Determine the (x, y) coordinate at the center of the cell enclosing the given text.  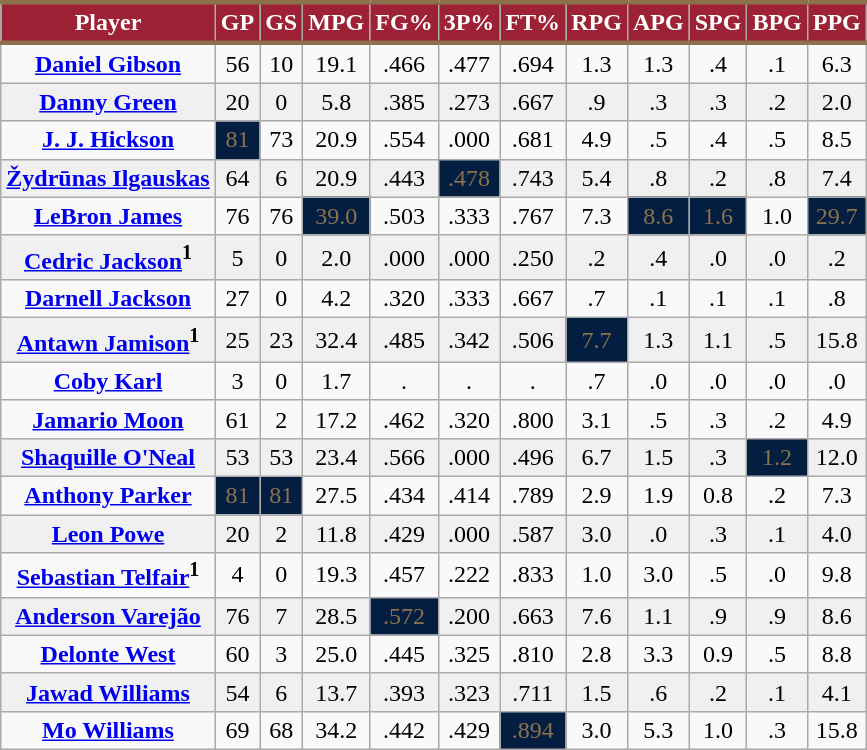
Leon Powe (108, 534)
0.8 (718, 495)
PPG (836, 22)
LeBron James (108, 216)
J. J. Hickson (108, 140)
5.3 (658, 730)
6.7 (597, 457)
.587 (533, 534)
.572 (404, 616)
RPG (597, 22)
4.0 (836, 534)
.323 (469, 692)
.506 (533, 340)
5 (237, 258)
7.6 (597, 616)
.767 (533, 216)
FG% (404, 22)
13.7 (336, 692)
6.3 (836, 63)
Žydrūnas Ilgauskas (108, 178)
10 (282, 63)
.200 (469, 616)
Delonte West (108, 654)
60 (237, 654)
.222 (469, 576)
.325 (469, 654)
.442 (404, 730)
.385 (404, 102)
.566 (404, 457)
7.4 (836, 178)
4.2 (336, 299)
Antawn Jamison1 (108, 340)
APG (658, 22)
25.0 (336, 654)
MPG (336, 22)
Anderson Varejão (108, 616)
.477 (469, 63)
11.8 (336, 534)
Anthony Parker (108, 495)
64 (237, 178)
.414 (469, 495)
.503 (404, 216)
.393 (404, 692)
Daniel Gibson (108, 63)
.443 (404, 178)
12.0 (836, 457)
Player (108, 22)
19.3 (336, 576)
.462 (404, 419)
3.1 (597, 419)
25 (237, 340)
Jamario Moon (108, 419)
2.8 (597, 654)
73 (282, 140)
1.7 (336, 381)
.800 (533, 419)
.434 (404, 495)
.6 (658, 692)
.894 (533, 730)
.466 (404, 63)
BPG (777, 22)
.833 (533, 576)
.743 (533, 178)
.485 (404, 340)
7.7 (597, 340)
Shaquille O'Neal (108, 457)
1.2 (777, 457)
FT% (533, 22)
9.8 (836, 576)
.342 (469, 340)
4 (237, 576)
19.1 (336, 63)
.681 (533, 140)
8.5 (836, 140)
5.4 (597, 178)
61 (237, 419)
5.8 (336, 102)
34.2 (336, 730)
Cedric Jackson1 (108, 258)
Sebastian Telfair1 (108, 576)
Coby Karl (108, 381)
.445 (404, 654)
.554 (404, 140)
0.9 (718, 654)
28.5 (336, 616)
Jawad Williams (108, 692)
GS (282, 22)
7 (282, 616)
2.9 (597, 495)
32.4 (336, 340)
1.6 (718, 216)
Darnell Jackson (108, 299)
27 (237, 299)
1.9 (658, 495)
.663 (533, 616)
39.0 (336, 216)
SPG (718, 22)
.694 (533, 63)
68 (282, 730)
Danny Green (108, 102)
23 (282, 340)
8.8 (836, 654)
17.2 (336, 419)
69 (237, 730)
.496 (533, 457)
.250 (533, 258)
56 (237, 63)
.810 (533, 654)
.789 (533, 495)
.457 (404, 576)
3P% (469, 22)
3.3 (658, 654)
23.4 (336, 457)
GP (237, 22)
54 (237, 692)
.273 (469, 102)
4.1 (836, 692)
.711 (533, 692)
29.7 (836, 216)
27.5 (336, 495)
.478 (469, 178)
Mo Williams (108, 730)
